Extract the [X, Y] coordinate from the center of the cell holding the provided text.  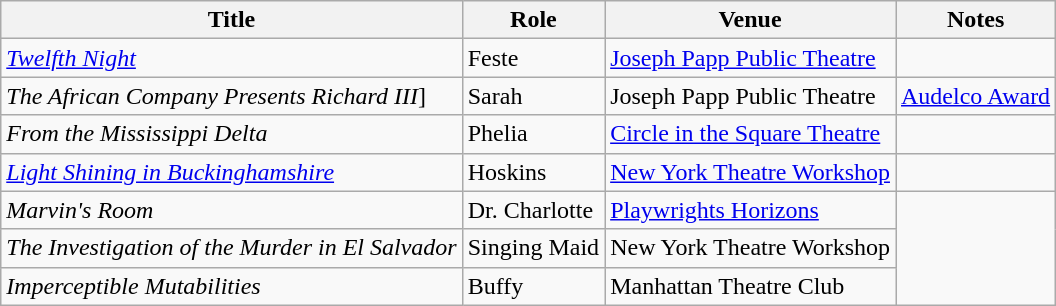
Twelfth Night [232, 58]
Playwrights Horizons [750, 210]
Title [232, 20]
Circle in the Square Theatre [750, 134]
Feste [533, 58]
From the Mississippi Delta [232, 134]
Manhattan Theatre Club [750, 286]
Buffy [533, 286]
Marvin's Room [232, 210]
Phelia [533, 134]
Audelco Award [976, 96]
Singing Maid [533, 248]
Dr. Charlotte [533, 210]
Imperceptible Mutabilities [232, 286]
Venue [750, 20]
Light Shining in Buckinghamshire [232, 172]
Notes [976, 20]
The Investigation of the Murder in El Salvador [232, 248]
Sarah [533, 96]
Role [533, 20]
The African Company Presents Richard III] [232, 96]
Hoskins [533, 172]
